Search for the cell housing the specified text and yield its (X, Y) center coordinate. 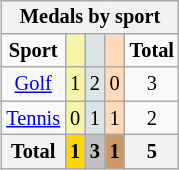
5 (152, 152)
Medals by sport (90, 17)
Golf (33, 84)
Sport (33, 51)
Tennis (33, 118)
